Determine the (X, Y) coordinate at the center of the cell enclosing the given text.  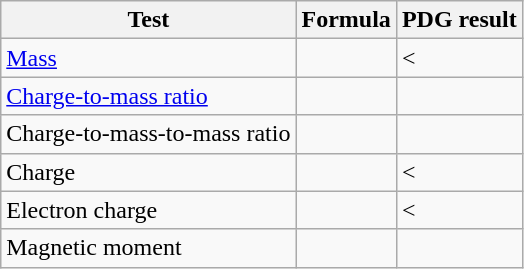
Mass (148, 58)
Charge (148, 172)
PDG result (459, 20)
Electron charge (148, 210)
Charge-to-mass ratio (148, 96)
Charge-to-mass-to-mass ratio (148, 134)
Test (148, 20)
Magnetic moment (148, 248)
Formula (346, 20)
